From the cell containing the given text, extract its center point as (X, Y) coordinate. 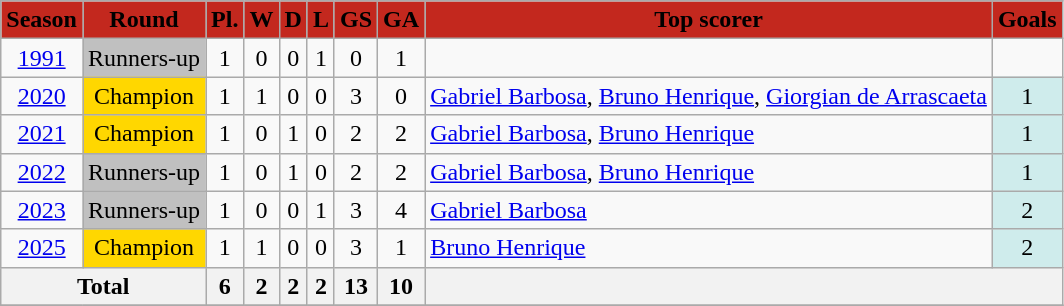
6 (225, 286)
2020 (42, 96)
1991 (42, 58)
10 (402, 286)
Gabriel Barbosa (709, 210)
Goals (1027, 20)
Gabriel Barbosa, Bruno Henrique, Giorgian de Arrascaeta (709, 96)
Season (42, 20)
D (293, 20)
Bruno Henrique (709, 248)
Total (104, 286)
Pl. (225, 20)
2025 (42, 248)
2022 (42, 172)
L (320, 20)
13 (356, 286)
Round (144, 20)
4 (402, 210)
W (262, 20)
GA (402, 20)
2023 (42, 210)
2021 (42, 134)
Top scorer (709, 20)
GS (356, 20)
